Scan for the cell matching the given text and deliver its (X, Y) coordinate at center. 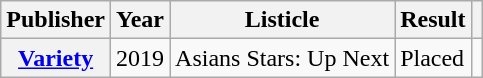
Variety (56, 58)
Asians Stars: Up Next (282, 58)
Placed (433, 58)
Result (433, 20)
Year (140, 20)
2019 (140, 58)
Publisher (56, 20)
Listicle (282, 20)
